Return (x, y) of the center of cell containing provided text 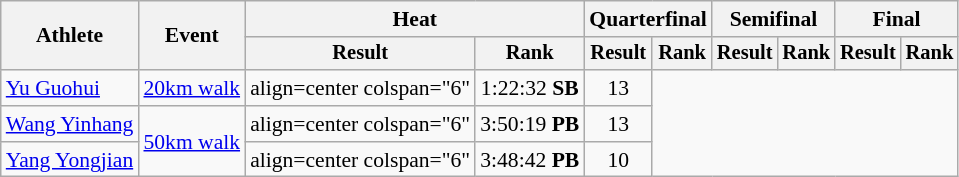
Wang Yinhang (70, 124)
Semifinal (774, 19)
Event (192, 36)
20km walk (192, 88)
Yu Guohui (70, 88)
Quarterfinal (648, 19)
3:50:19 PB (530, 124)
1:22:32 SB (530, 88)
50km walk (192, 142)
Final (896, 19)
Heat (414, 19)
Athlete (70, 36)
